For the text-containing cell, return its midpoint in [X, Y] coordinate format. 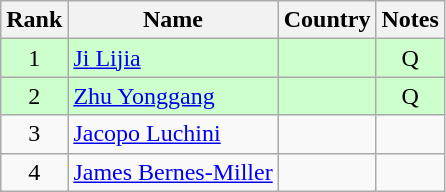
Jacopo Luchini [173, 134]
Country [327, 20]
4 [34, 172]
Notes [410, 20]
Zhu Yonggang [173, 96]
Ji Lijia [173, 58]
1 [34, 58]
James Bernes-Miller [173, 172]
3 [34, 134]
Name [173, 20]
Rank [34, 20]
2 [34, 96]
